Provide the [x, y] coordinate of the cell's center where the given text is located.  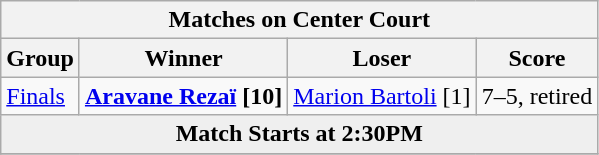
Winner [183, 58]
Matches on Center Court [300, 20]
Finals [40, 96]
Score [537, 58]
Aravane Rezaï [10] [183, 96]
Loser [382, 58]
7–5, retired [537, 96]
Marion Bartoli [1] [382, 96]
Match Starts at 2:30PM [300, 134]
Group [40, 58]
